Pinpoint the cell where the given text exists, returning its (X, Y) midpoint coordinate. 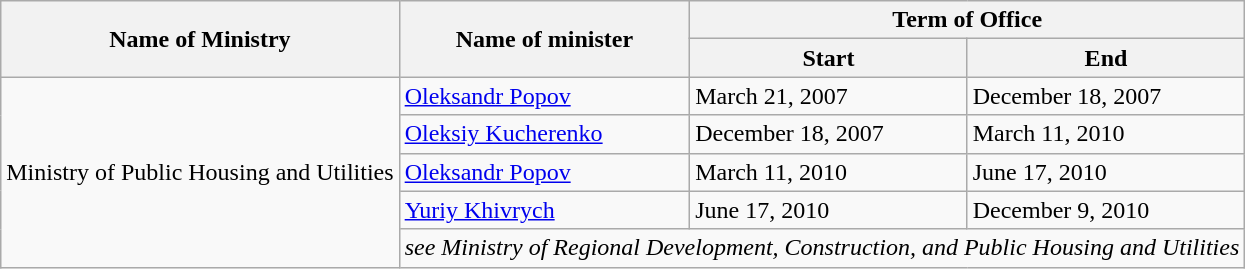
Name of Ministry (200, 39)
End (1106, 58)
Ministry of Public Housing and Utilities (200, 172)
Term of Office (968, 20)
see Ministry of Regional Development, Construction, and Public Housing and Utilities (822, 248)
Start (829, 58)
Oleksiy Kucherenko (544, 134)
March 21, 2007 (829, 96)
December 9, 2010 (1106, 210)
Yuriy Khivrych (544, 210)
Name of minister (544, 39)
